Provide the [x, y] coordinate of the cell's center where the given text is located.  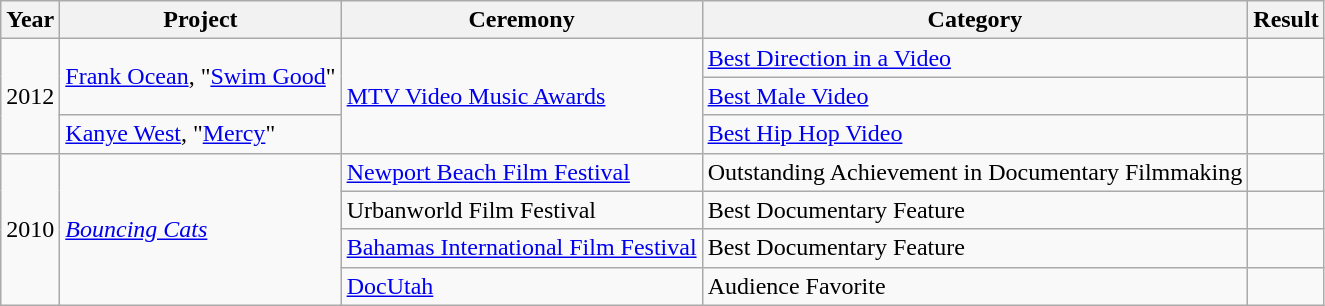
DocUtah [522, 286]
Year [30, 20]
Best Male Video [975, 96]
Best Direction in a Video [975, 58]
Audience Favorite [975, 286]
MTV Video Music Awards [522, 96]
Outstanding Achievement in Documentary Filmmaking [975, 172]
Bahamas International Film Festival [522, 248]
Bouncing Cats [200, 229]
Kanye West, "Mercy" [200, 134]
Urbanworld Film Festival [522, 210]
Project [200, 20]
2012 [30, 96]
Best Hip Hop Video [975, 134]
Ceremony [522, 20]
Result [1286, 20]
Frank Ocean, "Swim Good" [200, 77]
2010 [30, 229]
Newport Beach Film Festival [522, 172]
Category [975, 20]
